Search for the cell housing the specified text and yield its [X, Y] center coordinate. 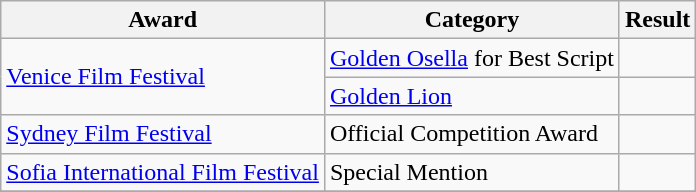
Golden Lion [472, 96]
Special Mention [472, 172]
Golden Osella for Best Script [472, 58]
Venice Film Festival [163, 77]
Category [472, 20]
Sofia International Film Festival [163, 172]
Sydney Film Festival [163, 134]
Result [657, 20]
Award [163, 20]
Official Competition Award [472, 134]
